Find where the given text appears and provide that cell's center as (x, y) coordinate. 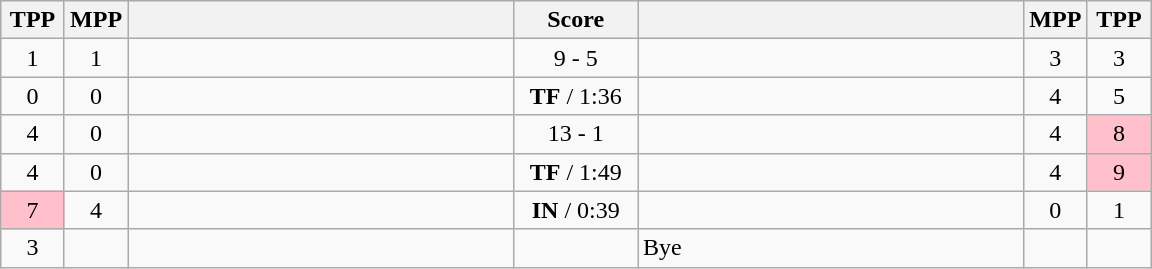
TF / 1:49 (576, 172)
IN / 0:39 (576, 210)
7 (33, 210)
Score (576, 20)
TF / 1:36 (576, 96)
Bye (831, 248)
9 (1119, 172)
5 (1119, 96)
9 - 5 (576, 58)
8 (1119, 134)
13 - 1 (576, 134)
